Find where the given text appears and provide that cell's center as (x, y) coordinate. 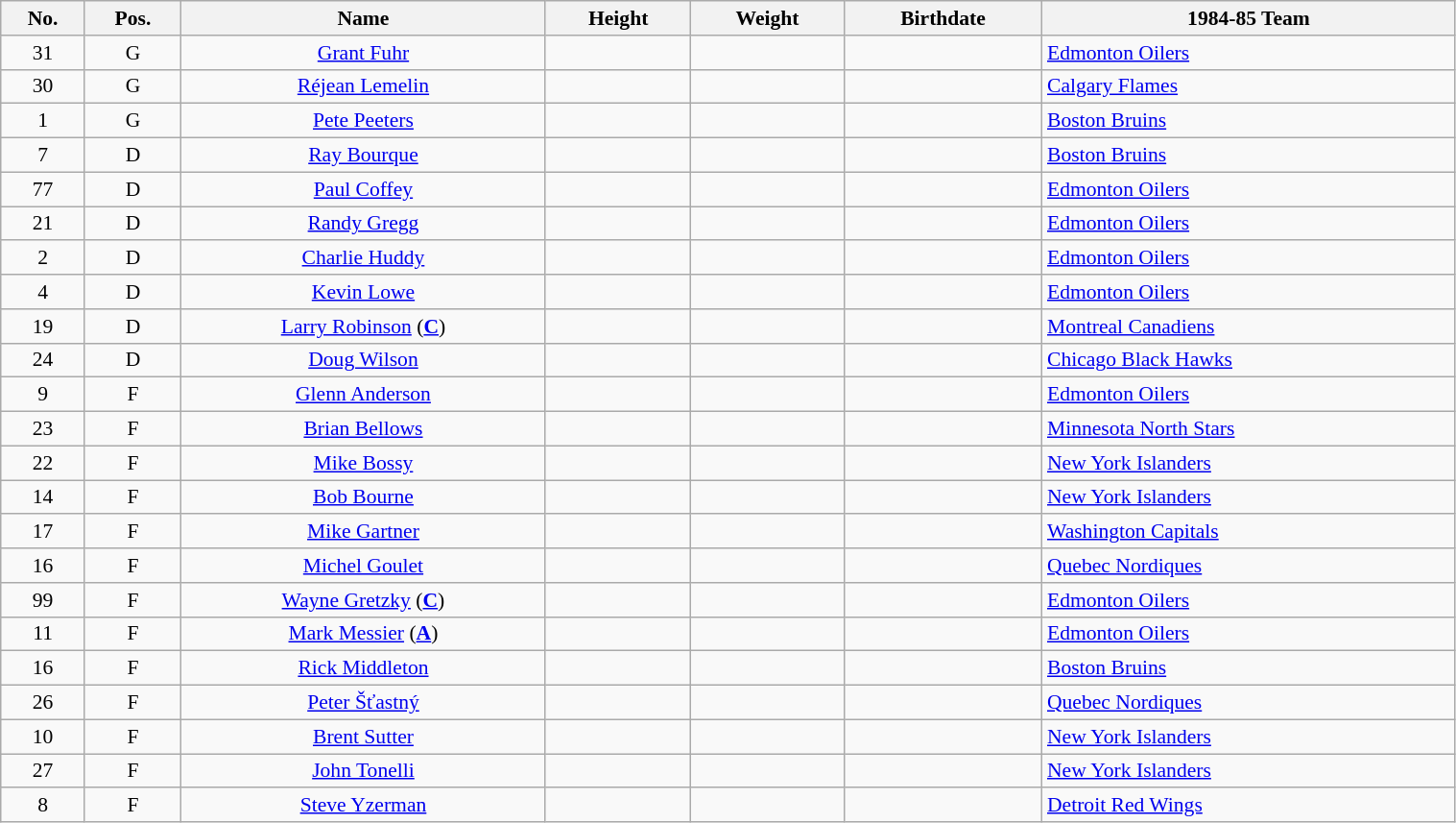
2 (43, 258)
Chicago Black Hawks (1249, 360)
14 (43, 497)
99 (43, 600)
7 (43, 156)
Ray Bourque (364, 156)
31 (43, 53)
1 (43, 121)
Montreal Canadiens (1249, 327)
Rick Middleton (364, 668)
Charlie Huddy (364, 258)
30 (43, 86)
Name (364, 18)
Mike Gartner (364, 532)
Randy Gregg (364, 224)
Doug Wilson (364, 360)
9 (43, 395)
21 (43, 224)
1984-85 Team (1249, 18)
19 (43, 327)
Calgary Flames (1249, 86)
23 (43, 429)
Grant Fuhr (364, 53)
Pete Peeters (364, 121)
27 (43, 771)
24 (43, 360)
John Tonelli (364, 771)
17 (43, 532)
Brent Sutter (364, 737)
11 (43, 634)
Steve Yzerman (364, 806)
Glenn Anderson (364, 395)
Bob Bourne (364, 497)
Michel Goulet (364, 566)
Birthdate (943, 18)
Paul Coffey (364, 189)
8 (43, 806)
Mike Bossy (364, 463)
10 (43, 737)
Réjean Lemelin (364, 86)
Mark Messier (A) (364, 634)
Weight (768, 18)
26 (43, 703)
Detroit Red Wings (1249, 806)
Larry Robinson (C) (364, 327)
Brian Bellows (364, 429)
Wayne Gretzky (C) (364, 600)
77 (43, 189)
Pos. (132, 18)
Minnesota North Stars (1249, 429)
22 (43, 463)
Washington Capitals (1249, 532)
Peter Šťastný (364, 703)
Height (618, 18)
Kevin Lowe (364, 292)
No. (43, 18)
4 (43, 292)
